Return the [x, y] coordinate for the center point of the cell that contains the specified text.  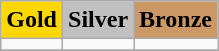
Bronze [176, 20]
Silver [98, 20]
Gold [32, 20]
